From the cell containing the given text, extract its center point as [x, y] coordinate. 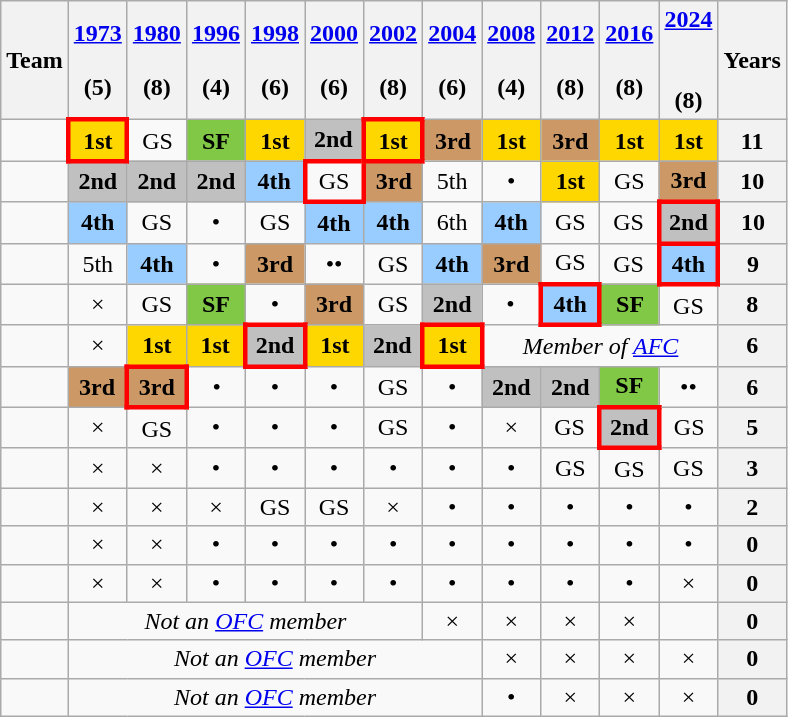
3 [752, 468]
9 [752, 264]
2016 (8) [630, 60]
2000 (6) [334, 60]
8 [752, 304]
2002 (8) [394, 60]
1996 (4) [216, 60]
Years [752, 60]
1980 (8) [156, 60]
6th [452, 222]
Team [35, 60]
11 [752, 140]
2004 (6) [452, 60]
5 [752, 428]
2 [752, 507]
2012 (8) [570, 60]
1973 (5) [98, 60]
2024 (8) [688, 60]
2008 (4) [512, 60]
1998 (6) [274, 60]
Member of AFC [600, 346]
